Provide the [X, Y] coordinate of the cell's center where the given text is located.  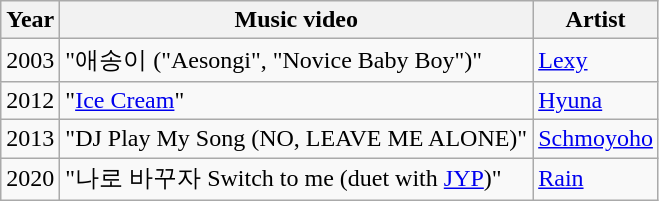
Lexy [596, 60]
Hyuna [596, 100]
2013 [30, 138]
"DJ Play My Song (NO, LEAVE ME ALONE)" [296, 138]
"Ice Cream" [296, 100]
Schmoyoho [596, 138]
Music video [296, 20]
Year [30, 20]
Rain [596, 180]
2003 [30, 60]
"애송이 ("Aesongi", "Novice Baby Boy")" [296, 60]
Artist [596, 20]
2012 [30, 100]
"나로 바꾸자 Switch to me (duet with JYP)" [296, 180]
2020 [30, 180]
